Identify which cell holds the provided text, then report its (X, Y) central coordinate. 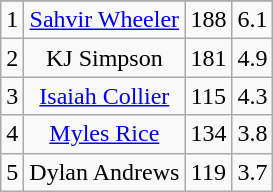
188 (208, 20)
6.1 (252, 20)
Sahvir Wheeler (104, 20)
181 (208, 58)
3.7 (252, 172)
1 (12, 20)
3.8 (252, 134)
4.3 (252, 96)
3 (12, 96)
4 (12, 134)
Dylan Andrews (104, 172)
Myles Rice (104, 134)
Isaiah Collier (104, 96)
4.9 (252, 58)
5 (12, 172)
115 (208, 96)
119 (208, 172)
KJ Simpson (104, 58)
2 (12, 58)
134 (208, 134)
